Scan for the cell matching the given text and deliver its (x, y) coordinate at center. 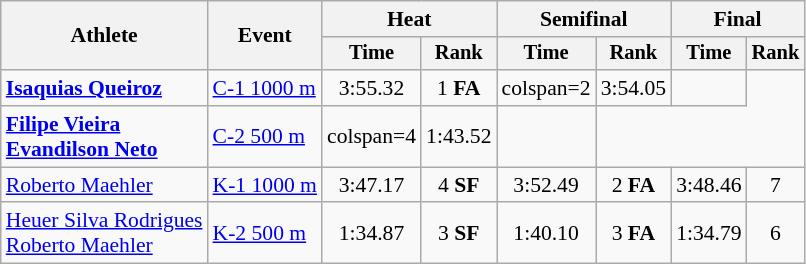
6 (776, 234)
1:43.52 (458, 136)
Heuer Silva RodriguesRoberto Maehler (104, 234)
K-2 500 m (265, 234)
1:40.10 (546, 234)
Filipe VieiraEvandilson Neto (104, 136)
colspan=4 (372, 136)
colspan=2 (546, 88)
Roberto Maehler (104, 185)
4 SF (458, 185)
C-1 1000 m (265, 88)
2 FA (634, 185)
7 (776, 185)
3:47.17 (372, 185)
C-2 500 m (265, 136)
3 FA (634, 234)
Heat (410, 19)
Final (738, 19)
3:55.32 (372, 88)
Isaquias Queiroz (104, 88)
3:54.05 (634, 88)
Event (265, 36)
1:34.79 (708, 234)
K-1 1000 m (265, 185)
3 SF (458, 234)
Semifinal (584, 19)
1:34.87 (372, 234)
3:48.46 (708, 185)
3:52.49 (546, 185)
Athlete (104, 36)
1 FA (458, 88)
